Return the [x, y] coordinate for the center point of the cell that contains the specified text.  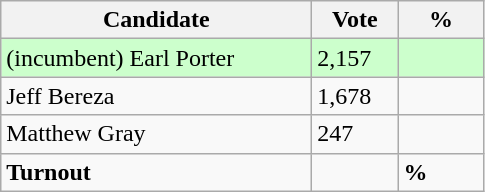
2,157 [355, 58]
247 [355, 134]
Vote [355, 20]
Turnout [156, 172]
1,678 [355, 96]
Jeff Bereza [156, 96]
Matthew Gray [156, 134]
Candidate [156, 20]
(incumbent) Earl Porter [156, 58]
